Identify which cell holds the provided text, then report its [x, y] central coordinate. 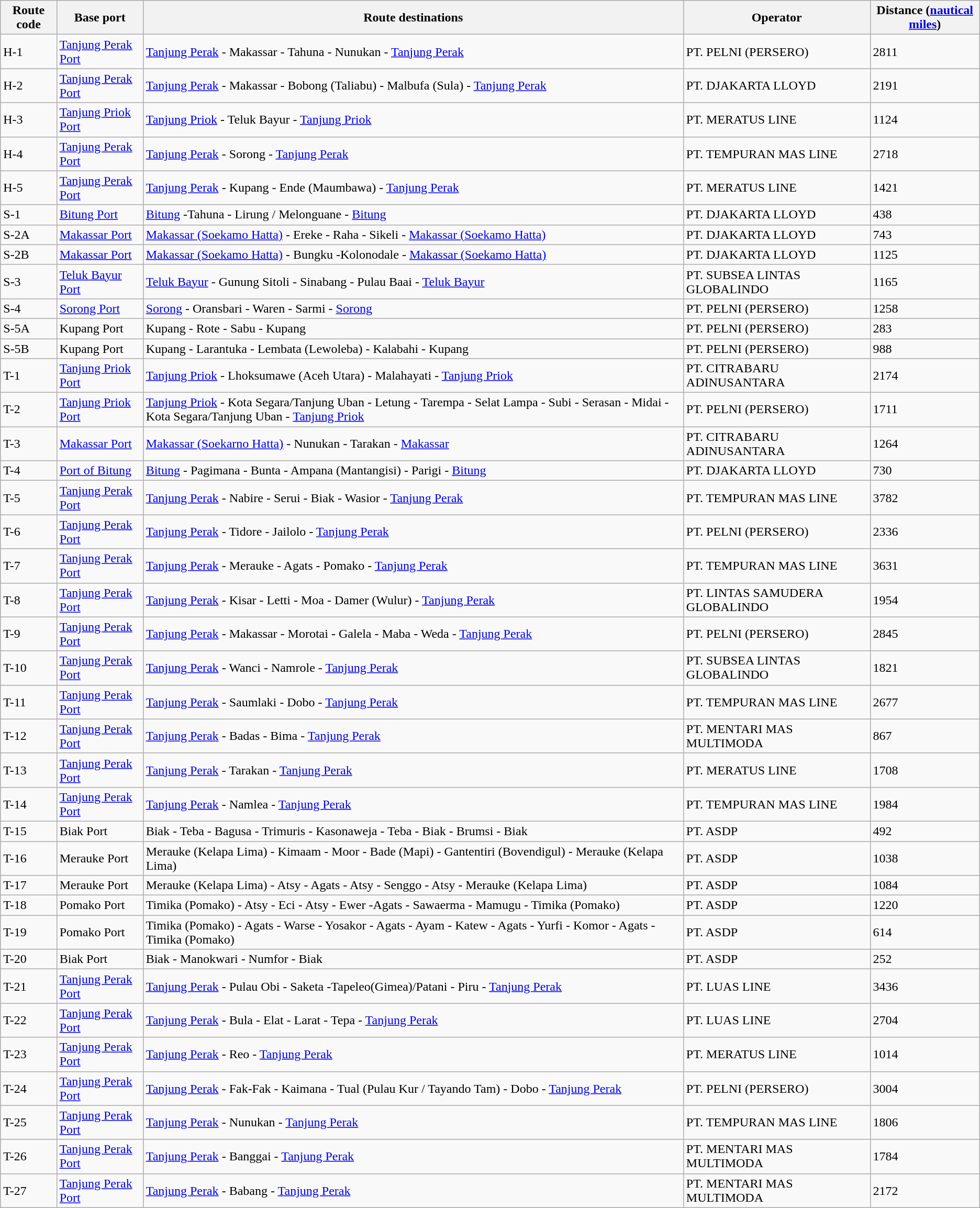
988 [925, 348]
1125 [925, 254]
T-24 [28, 1088]
1784 [925, 1156]
614 [925, 932]
T-26 [28, 1156]
T-13 [28, 770]
2718 [925, 154]
T-16 [28, 858]
S-3 [28, 282]
Makassar (Soekamo Hatta) - Bungku -Kolonodale - Makassar (Soekamo Hatta) [413, 254]
1258 [925, 308]
H-2 [28, 86]
S-2A [28, 235]
Tanjung Priok - Kota Segara/Tanjung Uban - Letung - Tarempa - Selat Lampa - Subi - Serasan - Midai - Kota Segara/Tanjung Uban - Tanjung Priok [413, 409]
252 [925, 959]
492 [925, 831]
283 [925, 328]
S-5A [28, 328]
1806 [925, 1123]
Route code [28, 18]
Port of Bitung [99, 471]
Base port [99, 18]
Merauke (Kelapa Lima) - Kimaam - Moor - Bade (Mapi) - Gantentiri (Bovendigul) - Merauke (Kelapa Lima) [413, 858]
2336 [925, 532]
1220 [925, 905]
T-12 [28, 736]
1708 [925, 770]
Kupang - Rote - Sabu - Kupang [413, 328]
Sorong Port [99, 308]
T-2 [28, 409]
Tanjung Perak - Tidore - Jailolo - Tanjung Perak [413, 532]
Tanjung Perak - Bula - Elat - Larat - Tepa - Tanjung Perak [413, 1020]
Tanjung Perak - Babang - Tanjung Perak [413, 1191]
Distance (nautical miles) [925, 18]
Biak - Teba - Bagusa - Trimuris - Kasonaweja - Teba - Biak - Brumsi - Biak [413, 831]
Makassar (Soekarno Hatta) - Nunukan - Tarakan - Makassar [413, 444]
1038 [925, 858]
Tanjung Perak - Saumlaki - Dobo - Tanjung Perak [413, 702]
743 [925, 235]
T-15 [28, 831]
T-22 [28, 1020]
Tanjung Perak - Makassar - Morotai - Galela - Maba - Weda - Tanjung Perak [413, 634]
H-4 [28, 154]
T-11 [28, 702]
2845 [925, 634]
Tanjung Perak - Badas - Bima - Tanjung Perak [413, 736]
H-1 [28, 51]
1124 [925, 119]
Tanjung Perak - Pulau Obi - Saketa -Tapeleo(Gimea)/Patani - Piru - Tanjung Perak [413, 987]
S-4 [28, 308]
3631 [925, 566]
Tanjung Perak - Banggai - Tanjung Perak [413, 1156]
T-21 [28, 987]
T-27 [28, 1191]
T-17 [28, 885]
2704 [925, 1020]
Route destinations [413, 18]
3004 [925, 1088]
730 [925, 471]
Teluk Bayur - Gunung Sitoli - Sinabang - Pulau Baai - Teluk Bayur [413, 282]
T-20 [28, 959]
2172 [925, 1191]
1711 [925, 409]
T-8 [28, 600]
Tanjung Perak - Makassar - Bobong (Taliabu) - Malbufa (Sula) - Tanjung Perak [413, 86]
Tanjung Perak - Nabire - Serui - Biak - Wasior - Tanjung Perak [413, 497]
Kupang - Larantuka - Lembata (Lewoleba) - Kalabahi - Kupang [413, 348]
Teluk Bayur Port [99, 282]
1165 [925, 282]
T-5 [28, 497]
2191 [925, 86]
867 [925, 736]
438 [925, 215]
T-25 [28, 1123]
Tanjung Perak - Namlea - Tanjung Perak [413, 804]
3782 [925, 497]
1984 [925, 804]
Tanjung Priok - Lhoksumawe (Aceh Utara) - Malahayati - Tanjung Priok [413, 376]
Tanjung Perak - Tarakan - Tanjung Perak [413, 770]
S-5B [28, 348]
Tanjung Perak - Nunukan - Tanjung Perak [413, 1123]
H-3 [28, 119]
H-5 [28, 187]
Bitung -Tahuna - Lirung / Melonguane - Bitung [413, 215]
Biak - Manokwari - Numfor - Biak [413, 959]
T-14 [28, 804]
Tanjung Priok - Teluk Bayur - Tanjung Priok [413, 119]
T-3 [28, 444]
2677 [925, 702]
T-1 [28, 376]
Timika (Pomako) - Atsy - Eci - Atsy - Ewer -Agats - Sawaerma - Mamugu - Timika (Pomako) [413, 905]
1084 [925, 885]
Tanjung Perak - Sorong - Tanjung Perak [413, 154]
1821 [925, 668]
Tanjung Perak - Wanci - Namrole - Tanjung Perak [413, 668]
T-18 [28, 905]
PT. LINTAS SAMUDERA GLOBALINDO [777, 600]
Tanjung Perak - Fak-Fak - Kaimana - Tual (Pulau Kur / Tayando Tam) - Dobo - Tanjung Perak [413, 1088]
Tanjung Perak - Kisar - Letti - Moa - Damer (Wulur) - Tanjung Perak [413, 600]
Tanjung Perak - Makassar - Tahuna - Nunukan - Tanjung Perak [413, 51]
2174 [925, 376]
T-6 [28, 532]
1954 [925, 600]
Timika (Pomako) - Agats - Warse - Yosakor - Agats - Ayam - Katew - Agats - Yurfi - Komor - Agats - Timika (Pomako) [413, 932]
T-9 [28, 634]
Bitung Port [99, 215]
Merauke (Kelapa Lima) - Atsy - Agats - Atsy - Senggo - Atsy - Merauke (Kelapa Lima) [413, 885]
S-2B [28, 254]
1264 [925, 444]
Tanjung Perak - Kupang - Ende (Maumbawa) - Tanjung Perak [413, 187]
Operator [777, 18]
1014 [925, 1055]
Tanjung Perak - Reo - Tanjung Perak [413, 1055]
S-1 [28, 215]
Makassar (Soekamo Hatta) - Ereke - Raha - Sikeli - Makassar (Soekamo Hatta) [413, 235]
T-19 [28, 932]
1421 [925, 187]
T-7 [28, 566]
T-23 [28, 1055]
Bitung - Pagimana - Bunta - Ampana (Mantangisi) - Parigi - Bitung [413, 471]
2811 [925, 51]
T-10 [28, 668]
Tanjung Perak - Merauke - Agats - Pomako - Tanjung Perak [413, 566]
T-4 [28, 471]
Sorong - Oransbari - Waren - Sarmi - Sorong [413, 308]
3436 [925, 987]
